Locate the cell with the specified text and output its (X, Y) center coordinate. 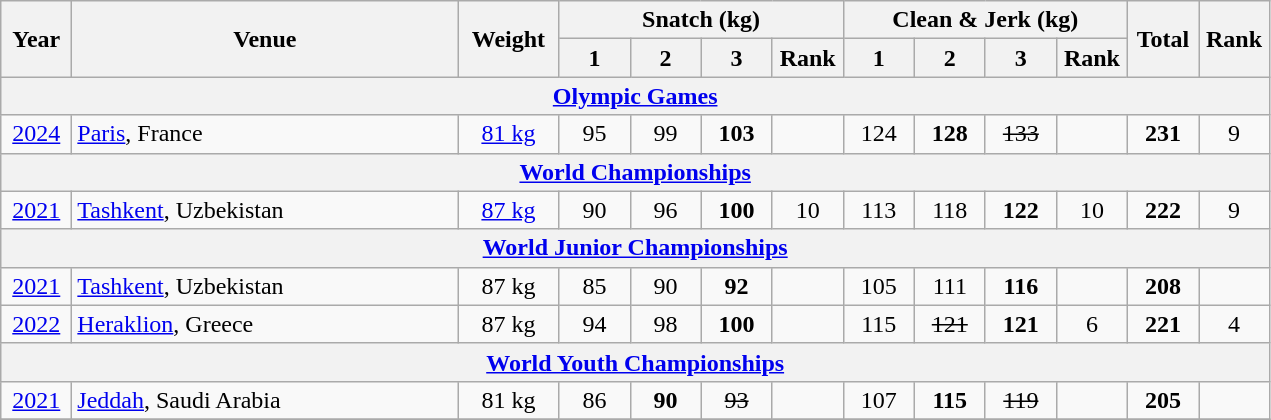
133 (1020, 134)
Olympic Games (636, 96)
World Championships (636, 172)
6 (1092, 324)
2024 (36, 134)
118 (950, 210)
103 (736, 134)
119 (1020, 400)
205 (1162, 400)
Jeddah, Saudi Arabia (265, 400)
231 (1162, 134)
105 (878, 286)
92 (736, 286)
Venue (265, 39)
95 (594, 134)
Year (36, 39)
Paris, France (265, 134)
111 (950, 286)
116 (1020, 286)
222 (1162, 210)
86 (594, 400)
Clean & Jerk (kg) (985, 20)
122 (1020, 210)
208 (1162, 286)
99 (666, 134)
Weight (508, 39)
Heraklion, Greece (265, 324)
85 (594, 286)
113 (878, 210)
128 (950, 134)
Total (1162, 39)
96 (666, 210)
98 (666, 324)
94 (594, 324)
Snatch (kg) (701, 20)
107 (878, 400)
93 (736, 400)
221 (1162, 324)
4 (1234, 324)
124 (878, 134)
2022 (36, 324)
World Junior Championships (636, 248)
World Youth Championships (636, 362)
